Pinpoint the cell where the given text exists, returning its [X, Y] midpoint coordinate. 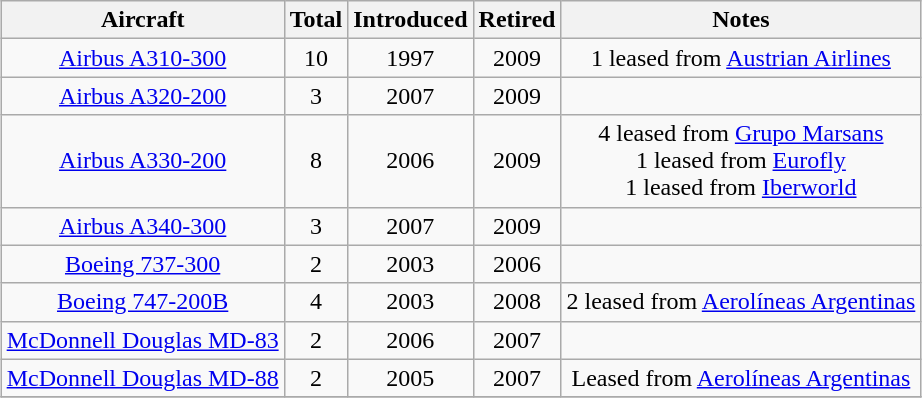
McDonnell Douglas MD-83 [142, 340]
Leased from Aerolíneas Argentinas [741, 378]
2 leased from Aerolíneas Argentinas [741, 302]
8 [316, 161]
Boeing 737-300 [142, 264]
Boeing 747-200B [142, 302]
10 [316, 58]
Retired [517, 20]
McDonnell Douglas MD-88 [142, 378]
4 [316, 302]
Airbus A320-200 [142, 96]
2008 [517, 302]
Notes [741, 20]
Total [316, 20]
Airbus A330-200 [142, 161]
Airbus A310-300 [142, 58]
Introduced [410, 20]
Airbus A340-300 [142, 226]
4 leased from Grupo Marsans 1 leased from Eurofly 1 leased from Iberworld [741, 161]
2005 [410, 378]
1 leased from Austrian Airlines [741, 58]
1997 [410, 58]
Aircraft [142, 20]
